For the text-containing cell, return its midpoint in (X, Y) coordinate format. 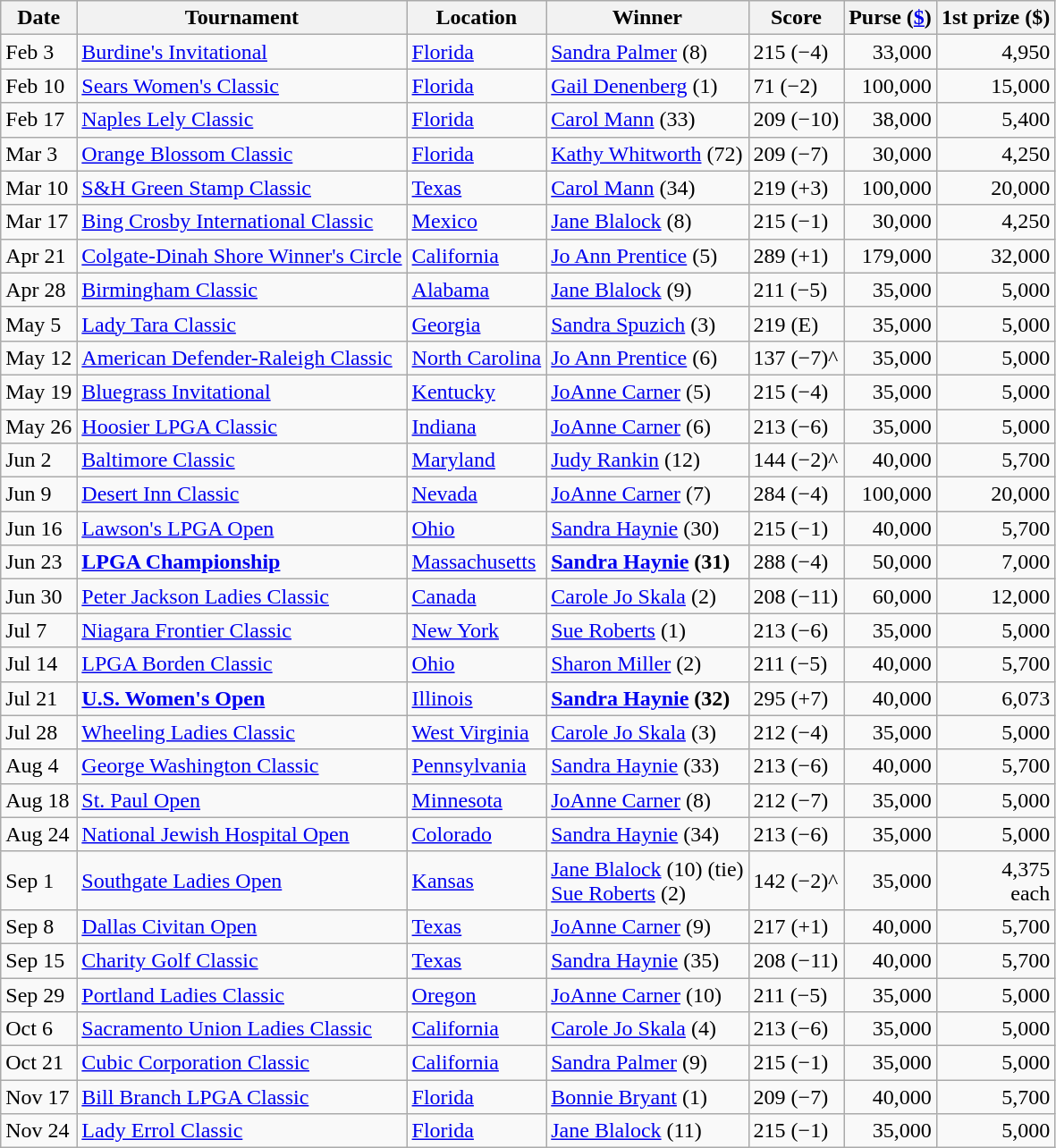
Sandra Haynie (34) (647, 834)
Sep 1 (39, 880)
Carole Jo Skala (4) (647, 1029)
Niagara Frontier Classic (241, 630)
Jane Blalock (9) (647, 290)
Carole Jo Skala (3) (647, 732)
Sears Women's Classic (241, 86)
West Virginia (477, 732)
Indiana (477, 426)
JoAnne Carner (5) (647, 392)
1st prize ($) (995, 18)
Kathy Whitworth (72) (647, 154)
Jun 16 (39, 528)
Birmingham Classic (241, 290)
Wheeling Ladies Classic (241, 732)
Carole Jo Skala (2) (647, 596)
Oct 21 (39, 1063)
Mar 3 (39, 154)
142 (−2)^ (796, 880)
New York (477, 630)
Carol Mann (33) (647, 120)
Georgia (477, 324)
6,073 (995, 698)
33,000 (891, 52)
Bill Branch LPGA Classic (241, 1097)
JoAnne Carner (9) (647, 926)
Tournament (241, 18)
Burdine's Invitational (241, 52)
12,000 (995, 596)
Nov 24 (39, 1131)
Jun 9 (39, 494)
Sandra Spuzich (3) (647, 324)
Kansas (477, 880)
Cubic Corporation Classic (241, 1063)
Canada (477, 596)
Mar 10 (39, 188)
JoAnne Carner (6) (647, 426)
4,375each (995, 880)
60,000 (891, 596)
Feb 17 (39, 120)
Mexico (477, 222)
Bonnie Bryant (1) (647, 1097)
289 (+1) (796, 256)
North Carolina (477, 358)
Alabama (477, 290)
209 (−10) (796, 120)
Sandra Haynie (32) (647, 698)
May 26 (39, 426)
Jun 30 (39, 596)
May 12 (39, 358)
JoAnne Carner (8) (647, 800)
S&H Green Stamp Classic (241, 188)
Purse ($) (891, 18)
Jo Ann Prentice (5) (647, 256)
Jun 2 (39, 460)
219 (E) (796, 324)
Mar 17 (39, 222)
Jul 14 (39, 664)
Pennsylvania (477, 766)
JoAnne Carner (7) (647, 494)
Feb 10 (39, 86)
Sandra Haynie (30) (647, 528)
Lady Tara Classic (241, 324)
Jane Blalock (11) (647, 1131)
Sandra Palmer (8) (647, 52)
Sandra Haynie (35) (647, 960)
Dallas Civitan Open (241, 926)
Charity Golf Classic (241, 960)
Kentucky (477, 392)
Sandra Haynie (31) (647, 562)
Jul 7 (39, 630)
Date (39, 18)
JoAnne Carner (10) (647, 995)
LPGA Borden Classic (241, 664)
4,950 (995, 52)
Carol Mann (34) (647, 188)
Jane Blalock (8) (647, 222)
Jun 23 (39, 562)
Desert Inn Classic (241, 494)
284 (−4) (796, 494)
Jane Blalock (10) (tie) Sue Roberts (2) (647, 880)
Bluegrass Invitational (241, 392)
Aug 4 (39, 766)
Oregon (477, 995)
212 (−4) (796, 732)
Sep 8 (39, 926)
Feb 3 (39, 52)
38,000 (891, 120)
Apr 28 (39, 290)
Baltimore Classic (241, 460)
Maryland (477, 460)
144 (−2)^ (796, 460)
71 (−2) (796, 86)
Gail Denenberg (1) (647, 86)
Peter Jackson Ladies Classic (241, 596)
Aug 18 (39, 800)
Sep 29 (39, 995)
May 5 (39, 324)
Jo Ann Prentice (6) (647, 358)
137 (−7)^ (796, 358)
15,000 (995, 86)
Massachusetts (477, 562)
Illinois (477, 698)
32,000 (995, 256)
Portland Ladies Classic (241, 995)
Location (477, 18)
50,000 (891, 562)
295 (+7) (796, 698)
288 (−4) (796, 562)
217 (+1) (796, 926)
Nevada (477, 494)
Judy Rankin (12) (647, 460)
Minnesota (477, 800)
Aug 24 (39, 834)
Hoosier LPGA Classic (241, 426)
Sep 15 (39, 960)
May 19 (39, 392)
Bing Crosby International Classic (241, 222)
Winner (647, 18)
Colgate-Dinah Shore Winner's Circle (241, 256)
Colorado (477, 834)
National Jewish Hospital Open (241, 834)
Sacramento Union Ladies Classic (241, 1029)
7,000 (995, 562)
Apr 21 (39, 256)
212 (−7) (796, 800)
5,400 (995, 120)
Southgate Ladies Open (241, 880)
219 (+3) (796, 188)
Sue Roberts (1) (647, 630)
Orange Blossom Classic (241, 154)
Lady Errol Classic (241, 1131)
St. Paul Open (241, 800)
U.S. Women's Open (241, 698)
American Defender-Raleigh Classic (241, 358)
Sandra Palmer (9) (647, 1063)
George Washington Classic (241, 766)
179,000 (891, 256)
Naples Lely Classic (241, 120)
Oct 6 (39, 1029)
Nov 17 (39, 1097)
Jul 28 (39, 732)
Sharon Miller (2) (647, 664)
Sandra Haynie (33) (647, 766)
Lawson's LPGA Open (241, 528)
LPGA Championship (241, 562)
Score (796, 18)
Jul 21 (39, 698)
